Detect which cell encompasses the target text, then output its (X, Y) center coordinate. 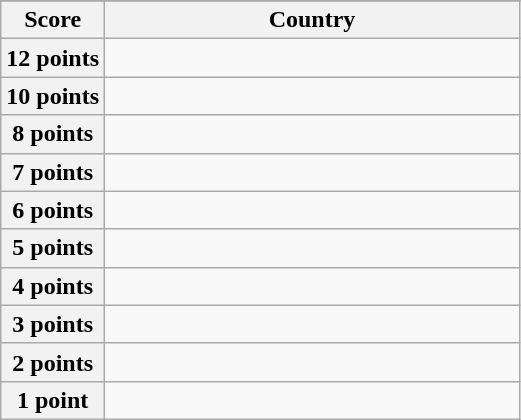
7 points (53, 172)
Country (312, 20)
12 points (53, 58)
8 points (53, 134)
5 points (53, 248)
1 point (53, 400)
2 points (53, 362)
3 points (53, 324)
4 points (53, 286)
Score (53, 20)
10 points (53, 96)
6 points (53, 210)
